Return the [x, y] coordinate for the center point of the cell that contains the specified text.  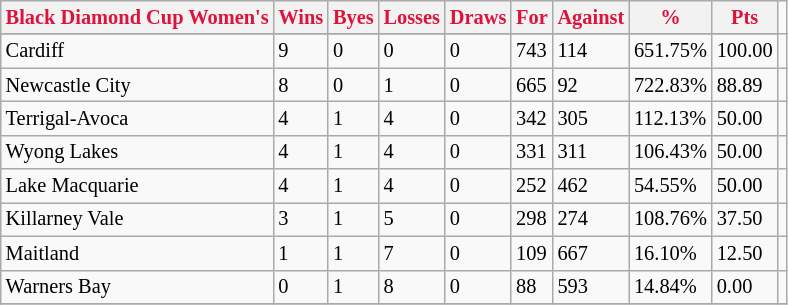
92 [592, 85]
305 [592, 118]
Lake Macquarie [138, 186]
252 [532, 186]
Terrigal-Avoca [138, 118]
3 [300, 219]
Wyong Lakes [138, 152]
593 [592, 287]
Newcastle City [138, 85]
651.75% [670, 51]
12.50 [745, 253]
Pts [745, 17]
331 [532, 152]
Maitland [138, 253]
342 [532, 118]
Cardiff [138, 51]
722.83% [670, 85]
112.13% [670, 118]
88 [532, 287]
7 [412, 253]
Losses [412, 17]
106.43% [670, 152]
Against [592, 17]
16.10% [670, 253]
311 [592, 152]
Black Diamond Cup Women's [138, 17]
Wins [300, 17]
462 [592, 186]
0.00 [745, 287]
109 [532, 253]
14.84% [670, 287]
667 [592, 253]
For [532, 17]
108.76% [670, 219]
88.89 [745, 85]
% [670, 17]
Warners Bay [138, 287]
5 [412, 219]
Killarney Vale [138, 219]
274 [592, 219]
Draws [478, 17]
743 [532, 51]
9 [300, 51]
100.00 [745, 51]
54.55% [670, 186]
37.50 [745, 219]
Byes [353, 17]
114 [592, 51]
665 [532, 85]
298 [532, 219]
